Detect which cell encompasses the target text, then output its [X, Y] center coordinate. 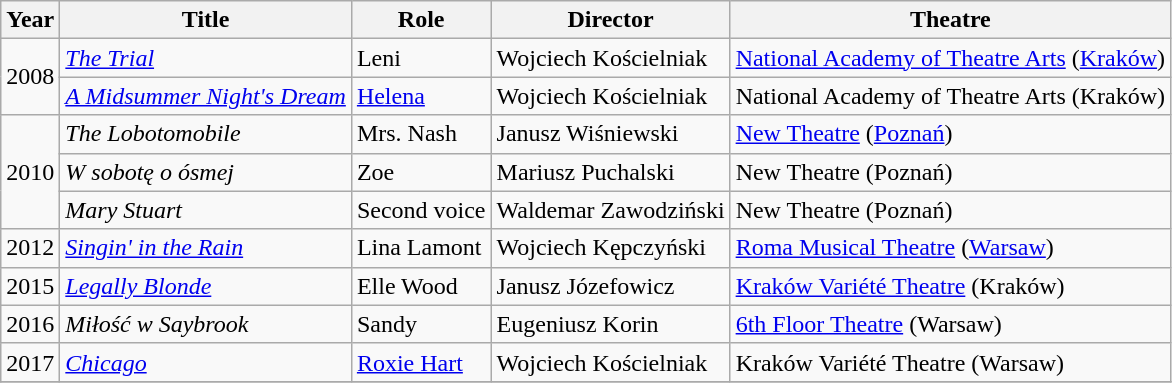
2012 [30, 248]
Miłość w Saybrook [206, 324]
The Lobotomobile [206, 134]
Director [610, 20]
2016 [30, 324]
2015 [30, 286]
A Midsummer Night's Dream [206, 96]
Mrs. Nash [421, 134]
Janusz Józefowicz [610, 286]
Roma Musical Theatre (Warsaw) [950, 248]
Janusz Wiśniewski [610, 134]
Eugeniusz Korin [610, 324]
Role [421, 20]
Lina Lamont [421, 248]
Wojciech Kępczyński [610, 248]
Title [206, 20]
The Trial [206, 58]
Singin' in the Rain [206, 248]
Mary Stuart [206, 210]
Sandy [421, 324]
Elle Wood [421, 286]
Kraków Variété Theatre (Warsaw) [950, 362]
Theatre [950, 20]
W sobotę o ósmej [206, 172]
Waldemar Zawodziński [610, 210]
Leni [421, 58]
Mariusz Puchalski [610, 172]
Roxie Hart [421, 362]
Legally Blonde [206, 286]
Second voice [421, 210]
Kraków Variété Theatre (Kraków) [950, 286]
Helena [421, 96]
Zoe [421, 172]
2017 [30, 362]
2008 [30, 77]
2010 [30, 172]
Year [30, 20]
6th Floor Theatre (Warsaw) [950, 324]
Chicago [206, 362]
